Extract the [x, y] coordinate from the center of the cell holding the provided text.  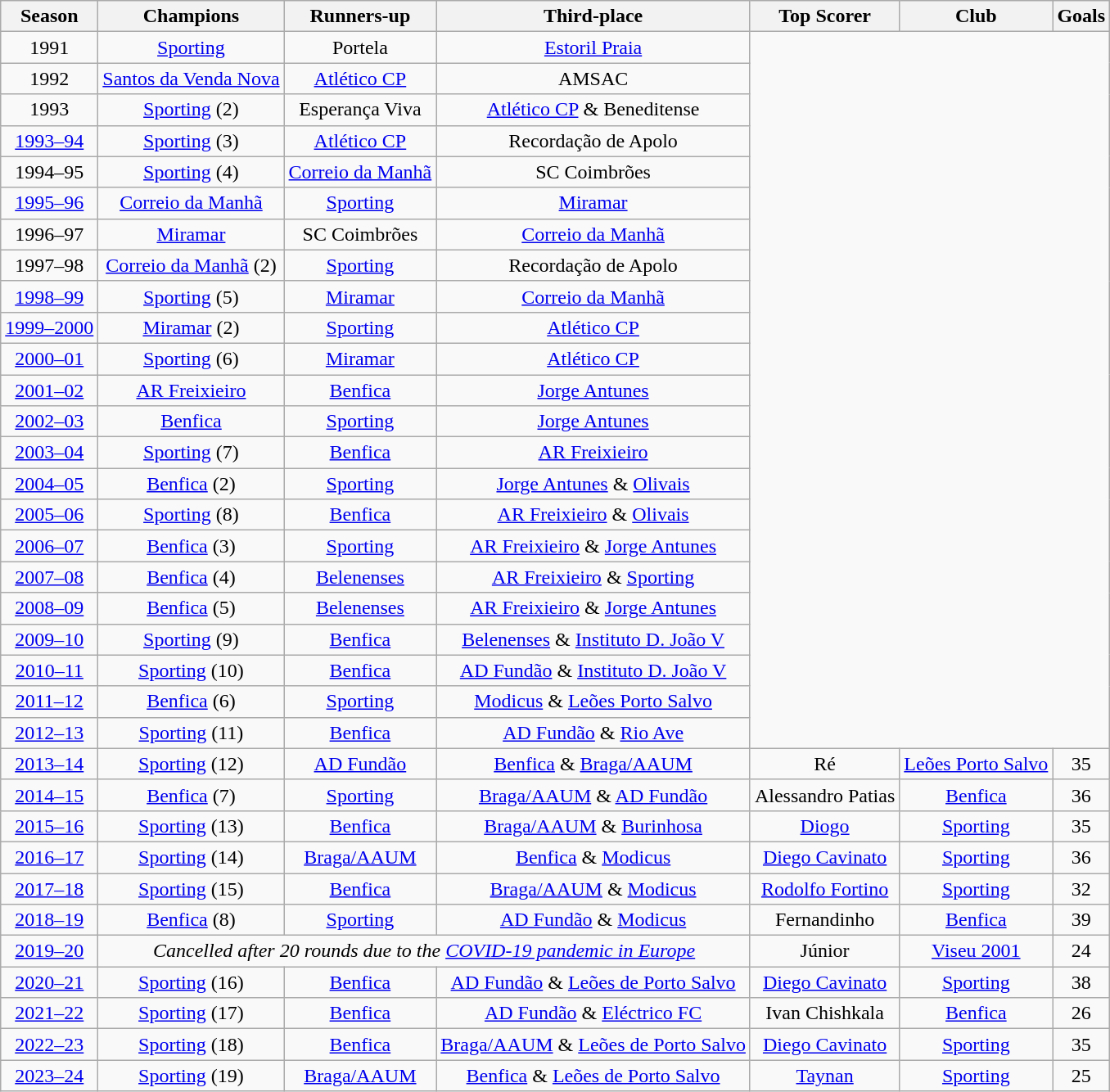
2012–13 [49, 733]
Taynan [824, 1076]
Sporting (3) [192, 141]
Cancelled after 20 rounds due to the COVID-19 pandemic in Europe [424, 951]
Ré [824, 764]
2008–09 [49, 608]
2015–16 [49, 826]
Benfica & Leões de Porto Salvo [593, 1076]
Season [49, 16]
AD Fundão & Instituto D. João V [593, 670]
1999–2000 [49, 327]
Top Scorer [824, 16]
24 [1081, 951]
1998–99 [49, 296]
Benfica & Braga/AAUM [593, 764]
1991 [49, 47]
Benfica (3) [192, 546]
2003–04 [49, 453]
2020–21 [49, 982]
AR Freixieiro & Olivais [593, 515]
39 [1081, 920]
2002–03 [49, 422]
Sporting (5) [192, 296]
Jorge Antunes & Olivais [593, 484]
Esperança Viva [360, 110]
2006–07 [49, 546]
Belenenses & Instituto D. João V [593, 639]
Correio da Manhã (2) [192, 265]
2017–18 [49, 888]
25 [1081, 1076]
2001–02 [49, 390]
Miramar (2) [192, 327]
2010–11 [49, 670]
1994–95 [49, 172]
Club [976, 16]
Viseu 2001 [976, 951]
Benfica (8) [192, 920]
AR Freixieiro & Sporting [593, 577]
AD Fundão [360, 764]
Ivan Chishkala [824, 1013]
Braga/AAUM & Burinhosa [593, 826]
2014–15 [49, 795]
Sporting (13) [192, 826]
Third-place [593, 16]
2013–14 [49, 764]
2022–23 [49, 1045]
2009–10 [49, 639]
26 [1081, 1013]
Benfica (2) [192, 484]
2011–12 [49, 702]
Sporting (19) [192, 1076]
2004–05 [49, 484]
Diogo [824, 826]
Braga/AAUM & Modicus [593, 888]
1995–96 [49, 203]
Alessandro Patias [824, 795]
Goals [1081, 16]
Sporting (11) [192, 733]
Júnior [824, 951]
Sporting (15) [192, 888]
Sporting (4) [192, 172]
2021–22 [49, 1013]
Runners-up [360, 16]
1992 [49, 79]
32 [1081, 888]
Sporting (14) [192, 857]
38 [1081, 982]
Fernandinho [824, 920]
Sporting (7) [192, 453]
AD Fundão & Eléctrico FC [593, 1013]
AD Fundão & Rio Ave [593, 733]
Sporting (18) [192, 1045]
Leões Porto Salvo [976, 764]
Sporting (16) [192, 982]
Benfica (4) [192, 577]
Modicus & Leões Porto Salvo [593, 702]
Atlético CP & Beneditense [593, 110]
2005–06 [49, 515]
Santos da Venda Nova [192, 79]
Sporting (2) [192, 110]
Rodolfo Fortino [824, 888]
1996–97 [49, 234]
2016–17 [49, 857]
2019–20 [49, 951]
1993–94 [49, 141]
2018–19 [49, 920]
AD Fundão & Modicus [593, 920]
1993 [49, 110]
Estoril Praia [593, 47]
AD Fundão & Leões de Porto Salvo [593, 982]
Braga/AAUM & AD Fundão [593, 795]
2000–01 [49, 359]
1997–98 [49, 265]
Benfica (6) [192, 702]
Sporting (9) [192, 639]
Benfica (7) [192, 795]
Champions [192, 16]
Portela [360, 47]
Sporting (10) [192, 670]
Benfica & Modicus [593, 857]
2007–08 [49, 577]
2023–24 [49, 1076]
Sporting (8) [192, 515]
Sporting (17) [192, 1013]
Sporting (12) [192, 764]
Benfica (5) [192, 608]
Braga/AAUM & Leões de Porto Salvo [593, 1045]
AMSAC [593, 79]
Sporting (6) [192, 359]
